Capture the cell that displays the provided text and extract its [X, Y] central coordinate. 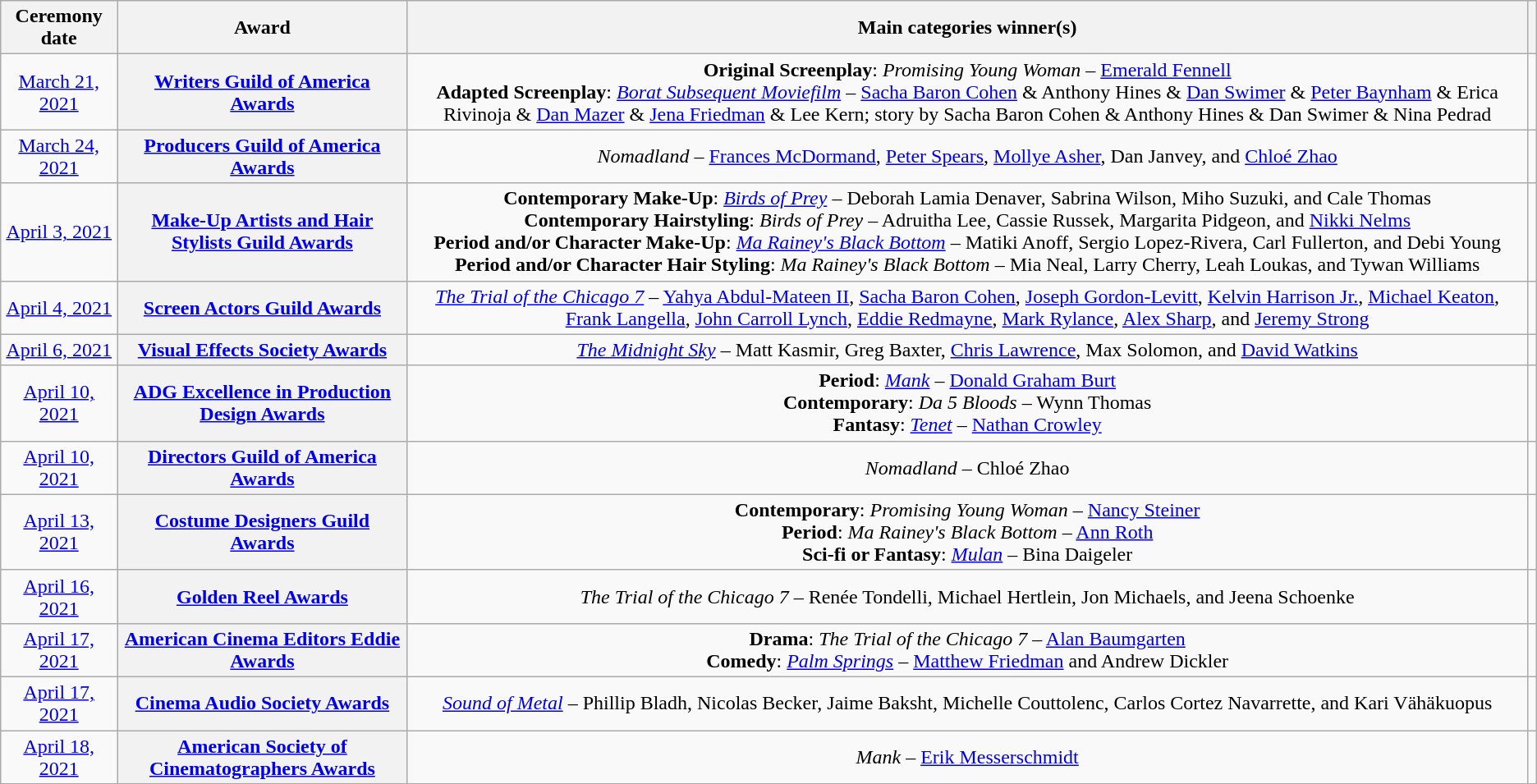
April 18, 2021 [59, 757]
American Society of Cinematographers Awards [263, 757]
Golden Reel Awards [263, 596]
Directors Guild of America Awards [263, 468]
Ceremony date [59, 28]
Writers Guild of America Awards [263, 92]
Nomadland – Chloé Zhao [967, 468]
March 21, 2021 [59, 92]
Drama: The Trial of the Chicago 7 – Alan BaumgartenComedy: Palm Springs – Matthew Friedman and Andrew Dickler [967, 650]
Visual Effects Society Awards [263, 350]
Contemporary: Promising Young Woman – Nancy SteinerPeriod: Ma Rainey's Black Bottom – Ann RothSci-fi or Fantasy: Mulan – Bina Daigeler [967, 532]
April 16, 2021 [59, 596]
Nomadland – Frances McDormand, Peter Spears, Mollye Asher, Dan Janvey, and Chloé Zhao [967, 156]
ADG Excellence in Production Design Awards [263, 403]
April 13, 2021 [59, 532]
Producers Guild of America Awards [263, 156]
American Cinema Editors Eddie Awards [263, 650]
April 6, 2021 [59, 350]
Period: Mank – Donald Graham BurtContemporary: Da 5 Bloods – Wynn ThomasFantasy: Tenet – Nathan Crowley [967, 403]
Screen Actors Guild Awards [263, 307]
Mank – Erik Messerschmidt [967, 757]
The Trial of the Chicago 7 – Renée Tondelli, Michael Hertlein, Jon Michaels, and Jeena Schoenke [967, 596]
April 4, 2021 [59, 307]
Costume Designers Guild Awards [263, 532]
Cinema Audio Society Awards [263, 703]
Sound of Metal – Phillip Bladh, Nicolas Becker, Jaime Baksht, Michelle Couttolenc, Carlos Cortez Navarrette, and Kari Vähäkuopus [967, 703]
April 3, 2021 [59, 232]
Award [263, 28]
Main categories winner(s) [967, 28]
March 24, 2021 [59, 156]
The Midnight Sky – Matt Kasmir, Greg Baxter, Chris Lawrence, Max Solomon, and David Watkins [967, 350]
Make-Up Artists and Hair Stylists Guild Awards [263, 232]
